Scan for the cell matching the given text and deliver its [X, Y] coordinate at center. 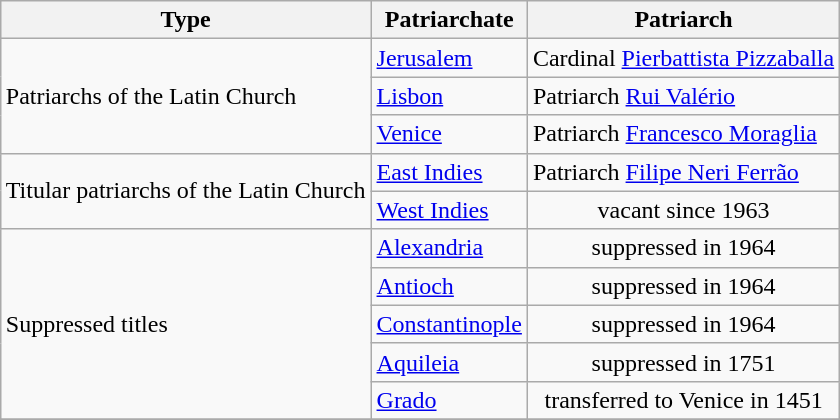
Aquileia [449, 362]
Patriarch Filipe Neri Ferrão [683, 172]
Lisbon [449, 96]
transferred to Venice in 1451 [683, 400]
East Indies [449, 172]
Patriarch Rui Valério [683, 96]
West Indies [449, 210]
Grado [449, 400]
Titular patriarchs of the Latin Church [186, 191]
Antioch [449, 286]
Patriarchate [449, 20]
Patriarch [683, 20]
vacant since 1963 [683, 210]
Venice [449, 134]
Patriarch Francesco Moraglia [683, 134]
Constantinople [449, 324]
Type [186, 20]
suppressed in 1751 [683, 362]
Cardinal Pierbattista Pizzaballa [683, 58]
Patriarchs of the Latin Church [186, 96]
Suppressed titles [186, 324]
Jerusalem [449, 58]
Alexandria [449, 248]
